Search for the cell housing the specified text and yield its (x, y) center coordinate. 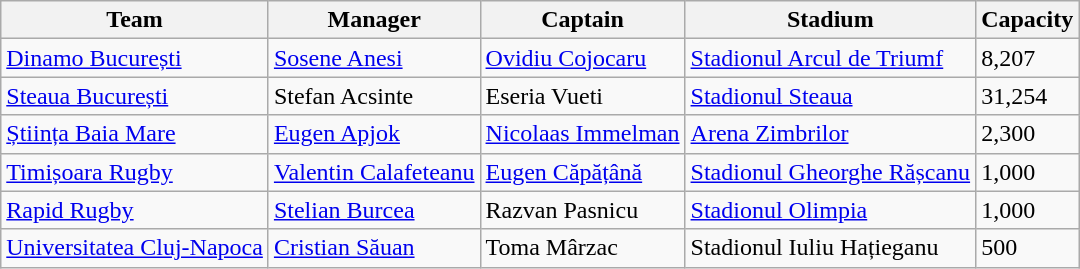
2,300 (1028, 134)
Captain (582, 20)
Sosene Anesi (374, 58)
Stadionul Olimpia (830, 210)
Stefan Acsinte (374, 96)
Universitatea Cluj-Napoca (135, 248)
Stadionul Arcul de Triumf (830, 58)
Stadionul Steaua (830, 96)
Dinamo București (135, 58)
Eugen Căpățână (582, 172)
Stadionul Iuliu Hațieganu (830, 248)
Razvan Pasnicu (582, 210)
Stelian Burcea (374, 210)
Arena Zimbrilor (830, 134)
Cristian Săuan (374, 248)
Stadium (830, 20)
Nicolaas Immelman (582, 134)
500 (1028, 248)
Stadionul Gheorghe Rășcanu (830, 172)
8,207 (1028, 58)
Valentin Calafeteanu (374, 172)
Manager (374, 20)
Capacity (1028, 20)
31,254 (1028, 96)
Eseria Vueti (582, 96)
Timișoara Rugby (135, 172)
Eugen Apjok (374, 134)
Ovidiu Cojocaru (582, 58)
Rapid Rugby (135, 210)
Toma Mârzac (582, 248)
Steaua București (135, 96)
Team (135, 20)
Știința Baia Mare (135, 134)
